Return the [x, y] coordinate for the center point of the cell that contains the specified text.  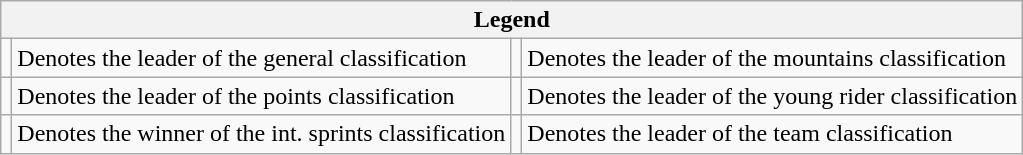
Denotes the leader of the team classification [772, 134]
Denotes the winner of the int. sprints classification [262, 134]
Denotes the leader of the points classification [262, 96]
Denotes the leader of the mountains classification [772, 58]
Denotes the leader of the general classification [262, 58]
Denotes the leader of the young rider classification [772, 96]
Legend [512, 20]
